Pinpoint the cell where the given text exists, returning its (X, Y) midpoint coordinate. 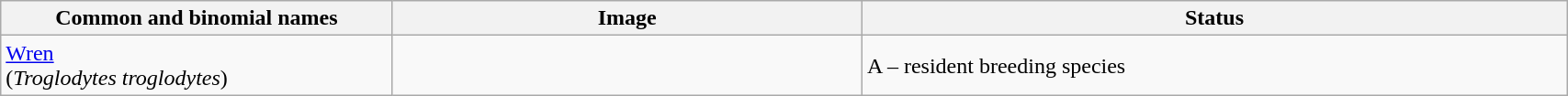
A – resident breeding species (1214, 66)
Image (626, 18)
Wren(Troglodytes troglodytes) (197, 66)
Common and binomial names (197, 18)
Status (1214, 18)
